Return the [x, y] coordinate for the center point of the cell that contains the specified text.  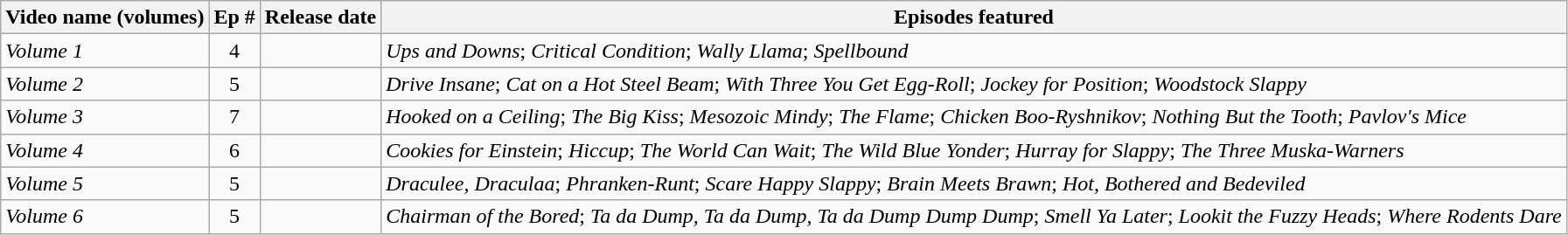
Cookies for Einstein; Hiccup; The World Can Wait; The Wild Blue Yonder; Hurray for Slappy; The Three Muska-Warners [974, 150]
Ups and Downs; Critical Condition; Wally Llama; Spellbound [974, 51]
7 [234, 117]
Hooked on a Ceiling; The Big Kiss; Mesozoic Mindy; The Flame; Chicken Boo-Ryshnikov; Nothing But the Tooth; Pavlov's Mice [974, 117]
Volume 5 [105, 183]
Volume 3 [105, 117]
6 [234, 150]
Release date [320, 17]
Chairman of the Bored; Ta da Dump, Ta da Dump, Ta da Dump Dump Dump; Smell Ya Later; Lookit the Fuzzy Heads; Where Rodents Dare [974, 217]
Drive Insane; Cat on a Hot Steel Beam; With Three You Get Egg-Roll; Jockey for Position; Woodstock Slappy [974, 84]
4 [234, 51]
Volume 1 [105, 51]
Volume 4 [105, 150]
Ep # [234, 17]
Volume 6 [105, 217]
Volume 2 [105, 84]
Draculee, Draculaa; Phranken-Runt; Scare Happy Slappy; Brain Meets Brawn; Hot, Bothered and Bedeviled [974, 183]
Video name (volumes) [105, 17]
Episodes featured [974, 17]
